Determine the [X, Y] coordinate at the center of the cell enclosing the given text.  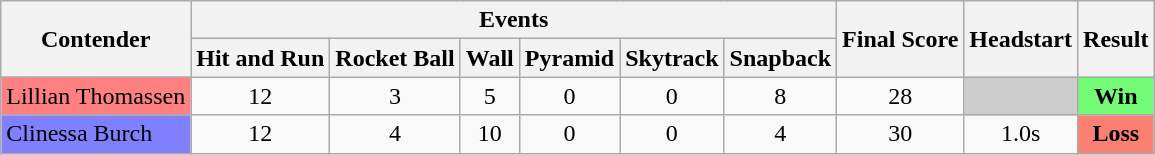
Rocket Ball [395, 58]
Headstart [1021, 39]
Lillian Thomassen [96, 96]
Snapback [780, 58]
5 [490, 96]
8 [780, 96]
30 [900, 134]
Skytrack [672, 58]
Wall [490, 58]
Loss [1116, 134]
28 [900, 96]
3 [395, 96]
Contender [96, 39]
Pyramid [569, 58]
Clinessa Burch [96, 134]
Win [1116, 96]
1.0s [1021, 134]
10 [490, 134]
Result [1116, 39]
Hit and Run [260, 58]
Final Score [900, 39]
Events [514, 20]
